Scan for the cell matching the given text and deliver its [x, y] coordinate at center. 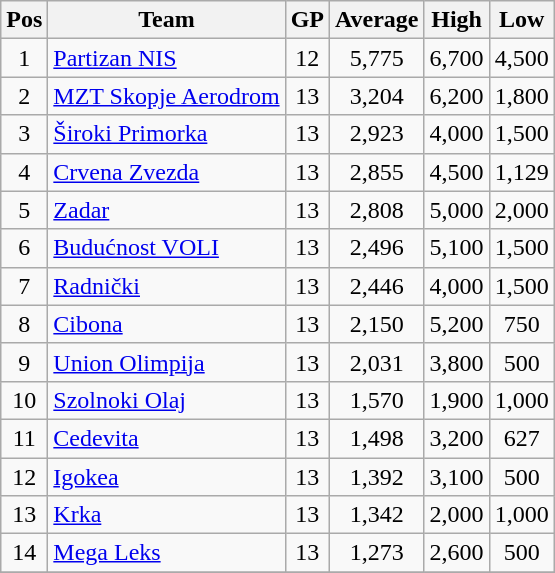
5,200 [456, 324]
2,496 [376, 248]
Budućnost VOLI [166, 248]
1 [24, 58]
Cibona [166, 324]
Partizan NIS [166, 58]
3 [24, 134]
2,031 [376, 362]
1,498 [376, 438]
627 [522, 438]
2,808 [376, 210]
Pos [24, 20]
5,000 [456, 210]
Team [166, 20]
3,100 [456, 477]
Igokea [166, 477]
5,775 [376, 58]
High [456, 20]
MZT Skopje Aerodrom [166, 96]
2,855 [376, 172]
5,100 [456, 248]
Szolnoki Olaj [166, 400]
Average [376, 20]
6,200 [456, 96]
3,800 [456, 362]
3,200 [456, 438]
Low [522, 20]
2,600 [456, 553]
1,342 [376, 515]
8 [24, 324]
Zadar [166, 210]
1,900 [456, 400]
750 [522, 324]
Mega Leks [166, 553]
6,700 [456, 58]
Cedevita [166, 438]
1,129 [522, 172]
6 [24, 248]
1,392 [376, 477]
3,204 [376, 96]
7 [24, 286]
1,570 [376, 400]
Crvena Zvezda [166, 172]
GP [307, 20]
2,446 [376, 286]
4 [24, 172]
10 [24, 400]
Union Olimpija [166, 362]
2,923 [376, 134]
14 [24, 553]
2,150 [376, 324]
Krka [166, 515]
Široki Primorka [166, 134]
1,273 [376, 553]
2 [24, 96]
11 [24, 438]
9 [24, 362]
5 [24, 210]
1,800 [522, 96]
Radnički [166, 286]
